Detect which cell encompasses the target text, then output its [X, Y] center coordinate. 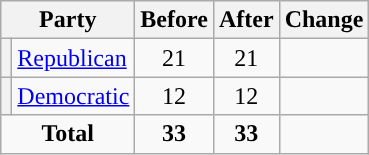
Change [324, 20]
Party [68, 20]
After [246, 20]
Democratic [74, 96]
Before [174, 20]
Republican [74, 58]
Total [68, 134]
